Find where the given text appears and provide that cell's center as (X, Y) coordinate. 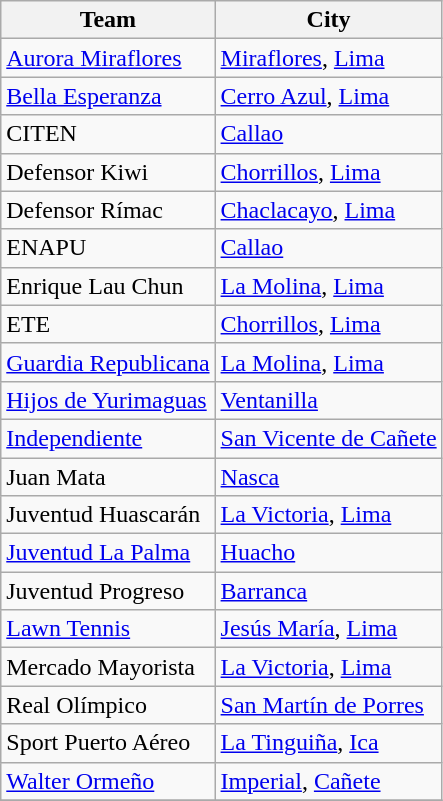
ENAPU (108, 248)
Huacho (328, 553)
Juventud La Palma (108, 553)
Nasca (328, 477)
Barranca (328, 591)
San Vicente de Cañete (328, 438)
CITEN (108, 134)
Defensor Rímac (108, 210)
Aurora Miraflores (108, 58)
Independiente (108, 438)
Defensor Kiwi (108, 172)
Guardia Republicana (108, 362)
Sport Puerto Aéreo (108, 743)
Enrique Lau Chun (108, 286)
Lawn Tennis (108, 629)
Miraflores, Lima (328, 58)
Cerro Azul, Lima (328, 96)
Bella Esperanza (108, 96)
Walter Ormeño (108, 781)
Hijos de Yurimaguas (108, 400)
Juan Mata (108, 477)
San Martín de Porres (328, 705)
City (328, 20)
Real Olímpico (108, 705)
Team (108, 20)
Imperial, Cañete (328, 781)
ETE (108, 324)
Mercado Mayorista (108, 667)
Juventud Progreso (108, 591)
Juventud Huascarán (108, 515)
La Tinguiña, Ica (328, 743)
Chaclacayo, Lima (328, 210)
Jesús María, Lima (328, 629)
Ventanilla (328, 400)
